Determine the [X, Y] coordinate at the center of the cell enclosing the given text.  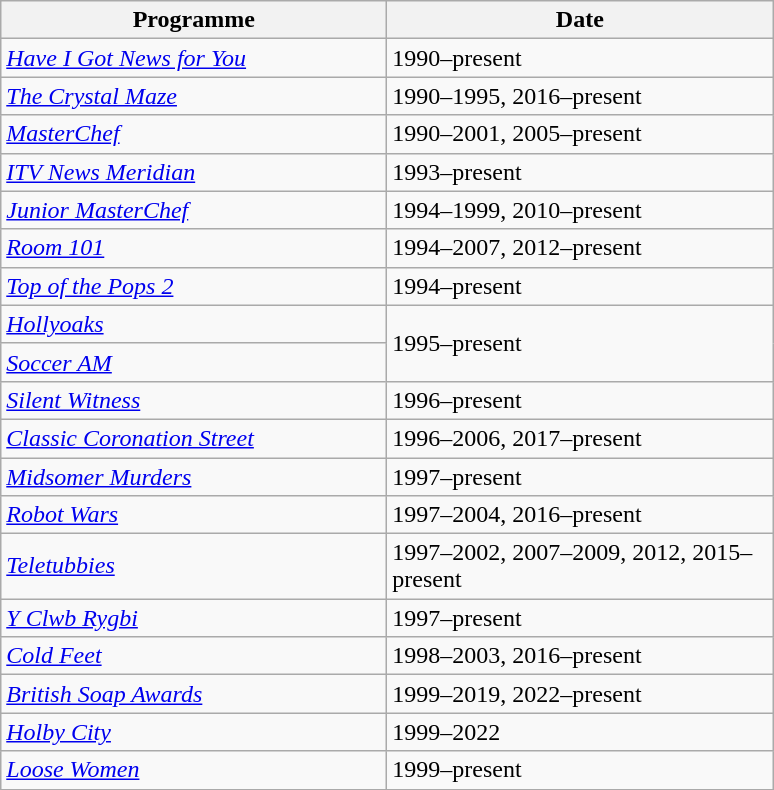
Loose Women [194, 770]
The Crystal Maze [194, 96]
1997–2004, 2016–present [580, 515]
Holby City [194, 732]
Top of the Pops 2 [194, 286]
1996–present [580, 400]
1999–2019, 2022–present [580, 694]
1990–present [580, 58]
Junior MasterChef [194, 210]
Date [580, 20]
Y Clwb Rygbi [194, 618]
British Soap Awards [194, 694]
1995–present [580, 343]
Classic Coronation Street [194, 438]
1990–1995, 2016–present [580, 96]
1999–2022 [580, 732]
Silent Witness [194, 400]
1997–2002, 2007–2009, 2012, 2015–present [580, 566]
1990–2001, 2005–present [580, 134]
Have I Got News for You [194, 58]
1994–1999, 2010–present [580, 210]
Programme [194, 20]
Midsomer Murders [194, 477]
Room 101 [194, 248]
ITV News Meridian [194, 172]
1994–present [580, 286]
1999–present [580, 770]
Soccer AM [194, 362]
1993–present [580, 172]
Robot Wars [194, 515]
1996–2006, 2017–present [580, 438]
Hollyoaks [194, 324]
Cold Feet [194, 656]
1994–2007, 2012–present [580, 248]
MasterChef [194, 134]
1998–2003, 2016–present [580, 656]
Teletubbies [194, 566]
